Find where the given text appears and provide that cell's center as [X, Y] coordinate. 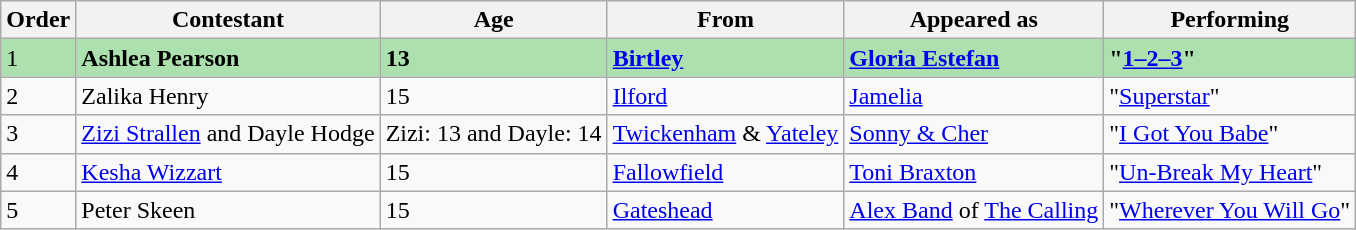
Zizi Strallen and Dayle Hodge [228, 134]
2 [38, 96]
4 [38, 172]
Toni Braxton [974, 172]
"Wherever You Will Go" [1230, 210]
Ilford [726, 96]
Zalika Henry [228, 96]
Appeared as [974, 20]
3 [38, 134]
Zizi: 13 and Dayle: 14 [494, 134]
Age [494, 20]
"I Got You Babe" [1230, 134]
13 [494, 58]
Fallowfield [726, 172]
1 [38, 58]
Kesha Wizzart [228, 172]
5 [38, 210]
From [726, 20]
Gateshead [726, 210]
"1–2–3" [1230, 58]
Order [38, 20]
Jamelia [974, 96]
Peter Skeen [228, 210]
Performing [1230, 20]
"Un-Break My Heart" [1230, 172]
Sonny & Cher [974, 134]
Alex Band of The Calling [974, 210]
Ashlea Pearson [228, 58]
"Superstar" [1230, 96]
Contestant [228, 20]
Twickenham & Yateley [726, 134]
Gloria Estefan [974, 58]
Birtley [726, 58]
